From the cell containing the given text, extract its center point as [X, Y] coordinate. 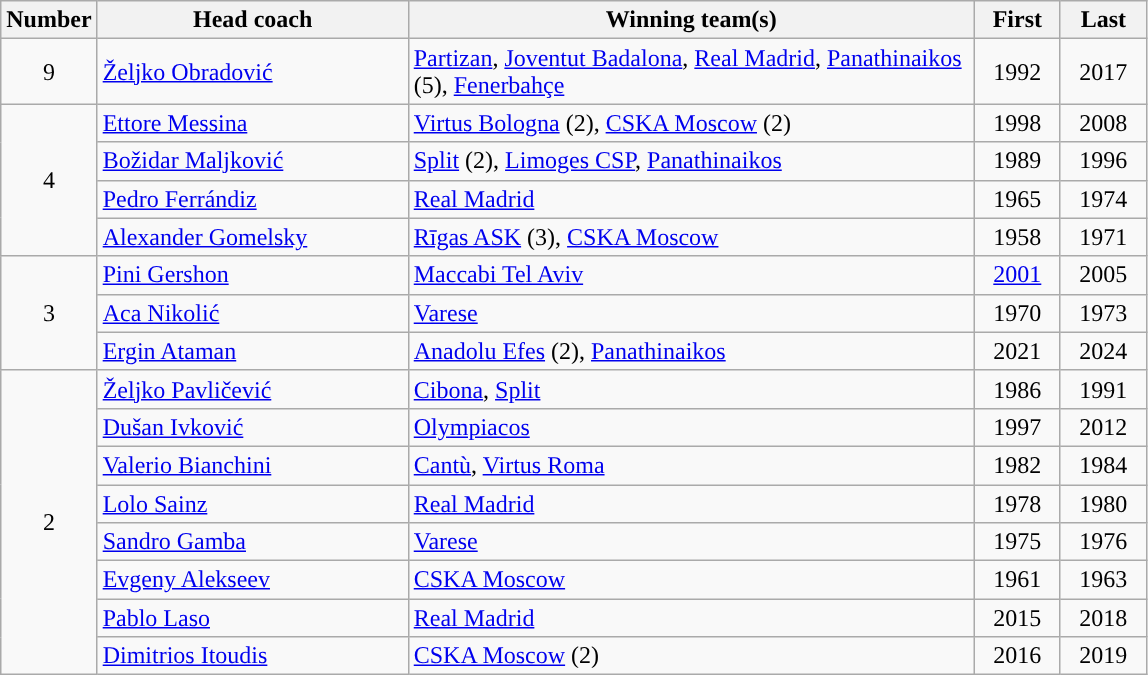
1982 [1017, 465]
Dušan Ivković [252, 427]
1996 [1103, 161]
1958 [1017, 237]
Partizan, Joventut Badalona, Real Madrid, Panathinaikos (5), Fenerbahçe [691, 72]
Head coach [252, 20]
Pini Gershon [252, 275]
1997 [1017, 427]
1986 [1017, 389]
1991 [1103, 389]
Božidar Maljković [252, 161]
Last [1103, 20]
Lolo Sainz [252, 503]
1970 [1017, 313]
1998 [1017, 123]
CSKA Moscow [691, 580]
2005 [1103, 275]
Winning team(s) [691, 20]
1976 [1103, 542]
2001 [1017, 275]
1984 [1103, 465]
Anadolu Efes (2), Panathinaikos [691, 351]
2016 [1017, 656]
Number [49, 20]
1992 [1017, 72]
Alexander Gomelsky [252, 237]
1974 [1103, 199]
2024 [1103, 351]
1989 [1017, 161]
Željko Obradović [252, 72]
1975 [1017, 542]
Rīgas ASK (3), CSKA Moscow [691, 237]
2017 [1103, 72]
Split (2), Limoges CSP, Panathinaikos [691, 161]
First [1017, 20]
2 [49, 522]
Dimitrios Itoudis [252, 656]
Pablo Laso [252, 618]
Cantù, Virtus Roma [691, 465]
3 [49, 313]
2012 [1103, 427]
1978 [1017, 503]
Sandro Gamba [252, 542]
Aca Nikolić [252, 313]
1965 [1017, 199]
1973 [1103, 313]
1961 [1017, 580]
2018 [1103, 618]
1980 [1103, 503]
CSKA Moscow (2) [691, 656]
2021 [1017, 351]
Željko Pavličević [252, 389]
1963 [1103, 580]
1971 [1103, 237]
Ettore Messina [252, 123]
9 [49, 72]
Virtus Bologna (2), CSKA Moscow (2) [691, 123]
4 [49, 180]
2015 [1017, 618]
Valerio Bianchini [252, 465]
Evgeny Alekseev [252, 580]
2019 [1103, 656]
Maccabi Tel Aviv [691, 275]
Ergin Ataman [252, 351]
Cibona, Split [691, 389]
2008 [1103, 123]
Olympiacos [691, 427]
Pedro Ferrándiz [252, 199]
